Identify which cell holds the provided text, then report its [X, Y] central coordinate. 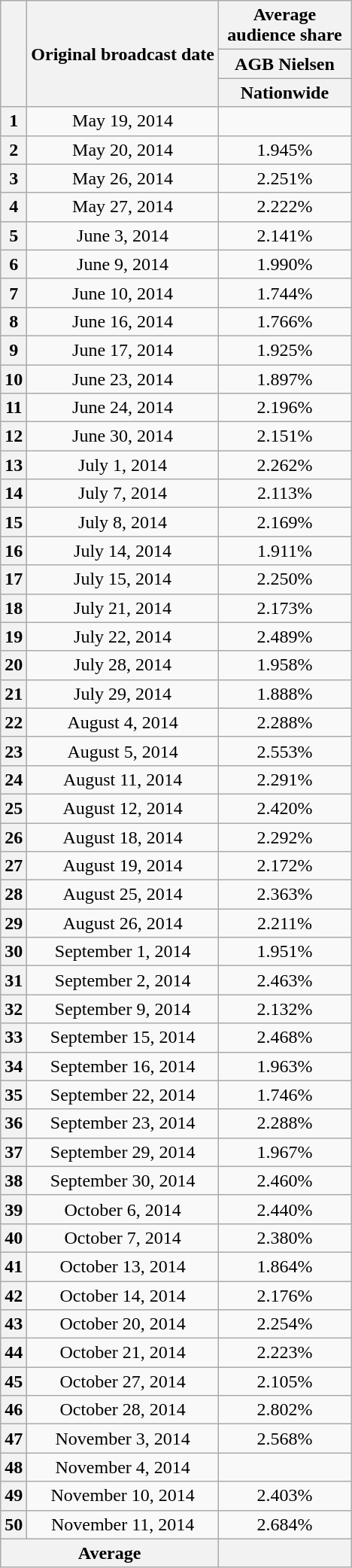
October 14, 2014 [123, 1295]
42 [14, 1295]
6 [14, 264]
41 [14, 1266]
1.746% [284, 1095]
2.420% [284, 808]
15 [14, 522]
29 [14, 923]
2.403% [284, 1496]
18 [14, 608]
May 26, 2014 [123, 178]
1.951% [284, 952]
August 19, 2014 [123, 866]
October 13, 2014 [123, 1266]
August 12, 2014 [123, 808]
October 21, 2014 [123, 1353]
1.963% [284, 1066]
1.888% [284, 694]
October 20, 2014 [123, 1324]
2.105% [284, 1381]
17 [14, 579]
June 9, 2014 [123, 264]
3 [14, 178]
43 [14, 1324]
AGB Nielsen [284, 64]
July 1, 2014 [123, 465]
October 7, 2014 [123, 1238]
23 [14, 751]
2.262% [284, 465]
2.251% [284, 178]
June 24, 2014 [123, 408]
June 30, 2014 [123, 436]
2.568% [284, 1439]
September 2, 2014 [123, 980]
2.468% [284, 1038]
2 [14, 150]
35 [14, 1095]
July 15, 2014 [123, 579]
September 16, 2014 [123, 1066]
45 [14, 1381]
August 4, 2014 [123, 722]
2.250% [284, 579]
2.440% [284, 1209]
June 16, 2014 [123, 321]
November 10, 2014 [123, 1496]
37 [14, 1152]
1.766% [284, 321]
July 28, 2014 [123, 665]
21 [14, 694]
July 8, 2014 [123, 522]
2.151% [284, 436]
May 20, 2014 [123, 150]
2.363% [284, 895]
2.172% [284, 866]
7 [14, 293]
September 15, 2014 [123, 1038]
October 27, 2014 [123, 1381]
8 [14, 321]
2.223% [284, 1353]
1.897% [284, 378]
Nationwide [284, 93]
49 [14, 1496]
July 29, 2014 [123, 694]
Average [110, 1553]
2.684% [284, 1524]
2.141% [284, 236]
9 [14, 350]
June 17, 2014 [123, 350]
October 28, 2014 [123, 1410]
2.169% [284, 522]
2.291% [284, 779]
1.990% [284, 264]
August 26, 2014 [123, 923]
32 [14, 1009]
26 [14, 837]
November 4, 2014 [123, 1467]
2.211% [284, 923]
July 22, 2014 [123, 637]
4 [14, 207]
2.489% [284, 637]
1.864% [284, 1266]
2.254% [284, 1324]
12 [14, 436]
November 11, 2014 [123, 1524]
Original broadcast date [123, 54]
1.958% [284, 665]
46 [14, 1410]
September 29, 2014 [123, 1152]
10 [14, 378]
1 [14, 121]
28 [14, 895]
2.292% [284, 837]
34 [14, 1066]
1.911% [284, 551]
2.802% [284, 1410]
2.463% [284, 980]
36 [14, 1123]
June 10, 2014 [123, 293]
47 [14, 1439]
44 [14, 1353]
48 [14, 1467]
33 [14, 1038]
20 [14, 665]
September 22, 2014 [123, 1095]
11 [14, 408]
25 [14, 808]
June 3, 2014 [123, 236]
2.173% [284, 608]
June 23, 2014 [123, 378]
July 7, 2014 [123, 494]
13 [14, 465]
September 9, 2014 [123, 1009]
38 [14, 1181]
August 11, 2014 [123, 779]
September 23, 2014 [123, 1123]
14 [14, 494]
22 [14, 722]
August 25, 2014 [123, 895]
40 [14, 1238]
39 [14, 1209]
1.744% [284, 293]
2.380% [284, 1238]
16 [14, 551]
September 30, 2014 [123, 1181]
30 [14, 952]
2.222% [284, 207]
2.176% [284, 1295]
31 [14, 980]
August 5, 2014 [123, 751]
2.553% [284, 751]
19 [14, 637]
1.925% [284, 350]
Average audience share [284, 26]
2.113% [284, 494]
2.196% [284, 408]
5 [14, 236]
1.967% [284, 1152]
2.460% [284, 1181]
November 3, 2014 [123, 1439]
August 18, 2014 [123, 837]
October 6, 2014 [123, 1209]
50 [14, 1524]
July 14, 2014 [123, 551]
27 [14, 866]
1.945% [284, 150]
May 27, 2014 [123, 207]
July 21, 2014 [123, 608]
2.132% [284, 1009]
24 [14, 779]
May 19, 2014 [123, 121]
September 1, 2014 [123, 952]
